Pinpoint the cell where the given text exists, returning its (x, y) midpoint coordinate. 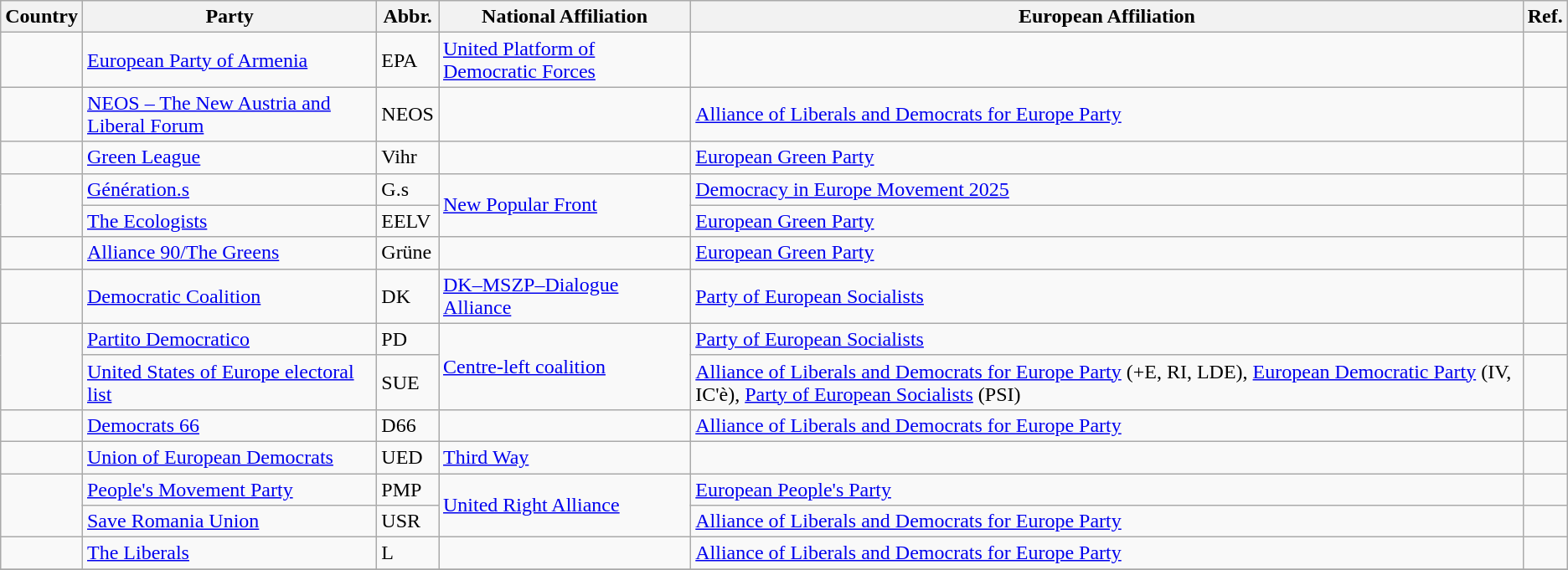
Alliance of Liberals and Democrats for Europe Party (+E, RI, LDE), European Democratic Party (IV, IC'è), Party of European Socialists (PSI) (1107, 382)
G.s (408, 189)
Country (42, 17)
NEOS (408, 114)
Save Romania Union (230, 521)
Alliance 90/The Greens (230, 253)
Ref. (1545, 17)
Democracy in Europe Movement 2025 (1107, 189)
NEOS – The New Austria and Liberal Forum (230, 114)
D66 (408, 425)
United Platform of Democratic Forces (565, 60)
New Popular Front (565, 205)
UED (408, 457)
DK (408, 296)
Democratic Coalition (230, 296)
European Party of Armenia (230, 60)
Third Way (565, 457)
United Right Alliance (565, 506)
Grüne (408, 253)
Democrats 66 (230, 425)
USR (408, 521)
L (408, 553)
Green League (230, 157)
Partito Democratico (230, 339)
People's Movement Party (230, 490)
Abbr. (408, 17)
The Ecologists (230, 221)
SUE (408, 382)
PD (408, 339)
European Affiliation (1107, 17)
EPA (408, 60)
EELV (408, 221)
European People's Party (1107, 490)
National Affiliation (565, 17)
Union of European Democrats (230, 457)
Party (230, 17)
Vihr (408, 157)
Centre-left coalition (565, 367)
DK–MSZP–Dialogue Alliance (565, 296)
Génération.s (230, 189)
PMP (408, 490)
The Liberals (230, 553)
United States of Europe electoral list (230, 382)
